Return the (x, y) coordinate for the center point of the cell that contains the specified text.  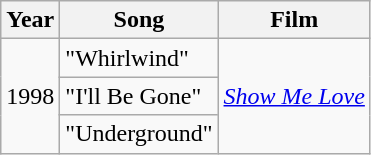
Film (294, 20)
1998 (30, 96)
"Underground" (139, 134)
Song (139, 20)
"I'll Be Gone" (139, 96)
Show Me Love (294, 96)
Year (30, 20)
"Whirlwind" (139, 58)
